Locate the cell with the specified text and output its (X, Y) center coordinate. 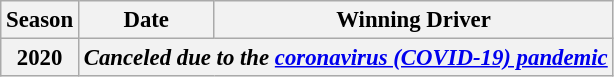
Canceled due to the coronavirus (COVID-19) pandemic (346, 58)
2020 (40, 58)
Winning Driver (414, 20)
Date (146, 20)
Season (40, 20)
